Identify which cell holds the provided text, then report its [x, y] central coordinate. 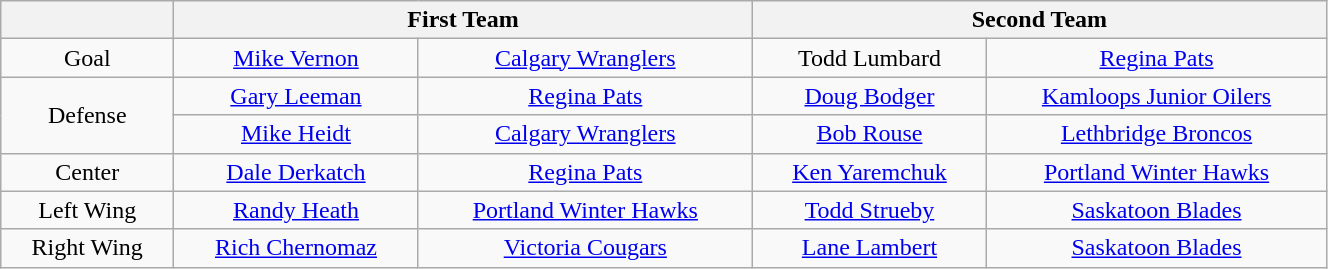
First Team [464, 20]
Center [88, 172]
Bob Rouse [869, 134]
Goal [88, 58]
Victoria Cougars [585, 248]
Mike Vernon [296, 58]
Todd Strueby [869, 210]
Lane Lambert [869, 248]
Left Wing [88, 210]
Mike Heidt [296, 134]
Second Team [1039, 20]
Ken Yaremchuk [869, 172]
Lethbridge Broncos [1157, 134]
Kamloops Junior Oilers [1157, 96]
Randy Heath [296, 210]
Doug Bodger [869, 96]
Defense [88, 115]
Rich Chernomaz [296, 248]
Right Wing [88, 248]
Gary Leeman [296, 96]
Dale Derkatch [296, 172]
Todd Lumbard [869, 58]
